Return the [X, Y] coordinate for the center point of the cell that contains the specified text.  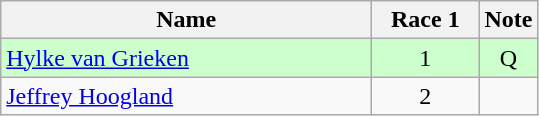
1 [426, 58]
2 [426, 96]
Q [508, 58]
Note [508, 20]
Jeffrey Hoogland [186, 96]
Hylke van Grieken [186, 58]
Name [186, 20]
Race 1 [426, 20]
